Pinpoint the cell where the given text exists, returning its [x, y] midpoint coordinate. 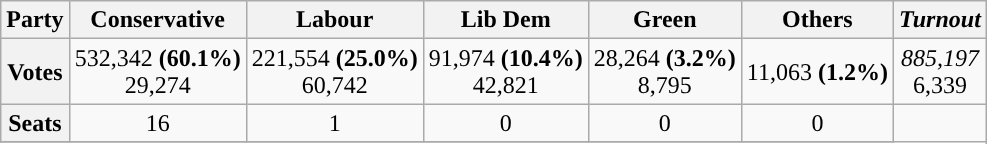
28,264 (3.2%)8,795 [664, 72]
Labour [334, 20]
Votes [35, 72]
Green [664, 20]
1 [334, 123]
91,974 (10.4%)42,821 [506, 72]
Conservative [158, 20]
Seats [35, 123]
16 [158, 123]
Party [35, 20]
11,063 (1.2%) [817, 72]
Lib Dem [506, 20]
Others [817, 20]
221,554 (25.0%)60,742 [334, 72]
Turnout [940, 20]
885,1976,339 [940, 72]
532,342 (60.1%)29,274 [158, 72]
